Locate the cell with the specified text and output its [x, y] center coordinate. 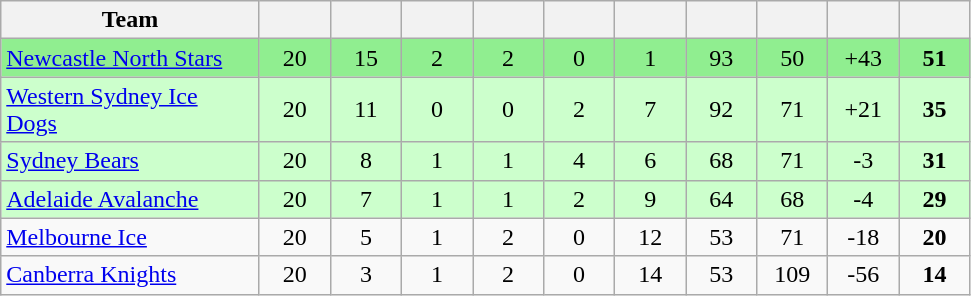
+43 [864, 58]
64 [722, 199]
29 [934, 199]
35 [934, 110]
-56 [864, 275]
Canberra Knights [130, 275]
50 [792, 58]
Newcastle North Stars [130, 58]
-18 [864, 237]
-4 [864, 199]
51 [934, 58]
Western Sydney Ice Dogs [130, 110]
6 [650, 161]
11 [366, 110]
-3 [864, 161]
12 [650, 237]
Adelaide Avalanche [130, 199]
8 [366, 161]
31 [934, 161]
93 [722, 58]
92 [722, 110]
5 [366, 237]
109 [792, 275]
+21 [864, 110]
Melbourne Ice [130, 237]
9 [650, 199]
15 [366, 58]
Sydney Bears [130, 161]
3 [366, 275]
4 [580, 161]
Team [130, 20]
